Locate the cell with the specified text and output its (x, y) center coordinate. 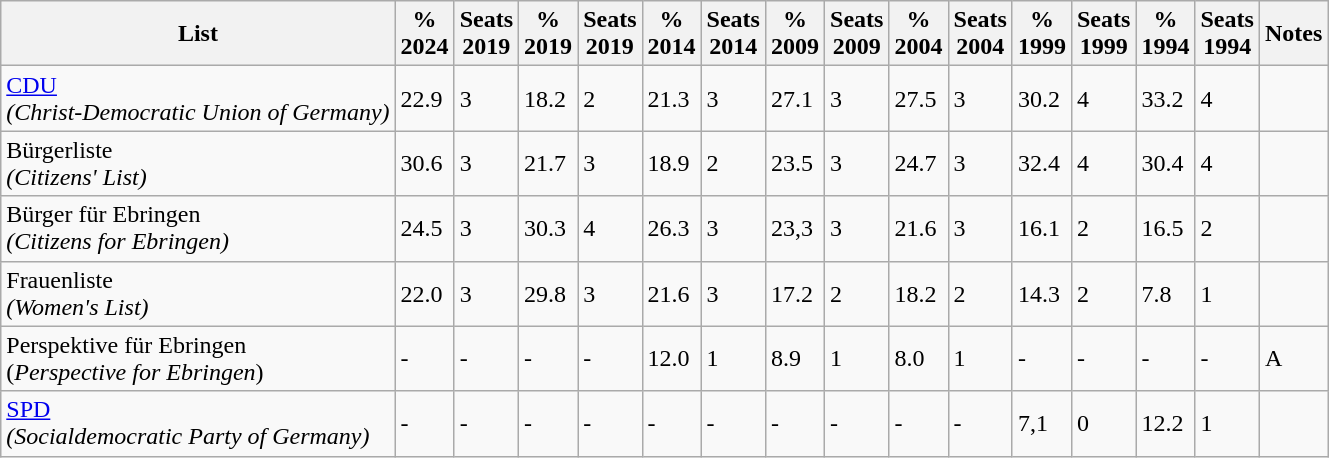
Frauenliste(Women's List) (198, 294)
Perspektive für Ebringen(Perspective for Ebringen) (198, 358)
%2024 (424, 34)
27.1 (794, 98)
12.0 (672, 358)
Bürgerliste(Citizens' List) (198, 164)
Bürger für Ebringen(Citizens for Ebringen) (198, 228)
%2014 (672, 34)
7.8 (1166, 294)
21.3 (672, 98)
0 (1103, 424)
22.0 (424, 294)
Seats1999 (1103, 34)
List (198, 34)
%1999 (1042, 34)
%1994 (1166, 34)
Seats2004 (980, 34)
26.3 (672, 228)
%2004 (918, 34)
A (1293, 358)
CDU(Christ-Democratic Union of Germany) (198, 98)
30.3 (548, 228)
33.2 (1166, 98)
21.7 (548, 164)
SPD(Socialdemocratic Party of Germany) (198, 424)
Seats2014 (733, 34)
27.5 (918, 98)
17.2 (794, 294)
30.4 (1166, 164)
16.1 (1042, 228)
32.4 (1042, 164)
12.2 (1166, 424)
Notes (1293, 34)
30.2 (1042, 98)
16.5 (1166, 228)
29.8 (548, 294)
22.9 (424, 98)
18.9 (672, 164)
14.3 (1042, 294)
7,1 (1042, 424)
%2019 (548, 34)
8.9 (794, 358)
30.6 (424, 164)
%2009 (794, 34)
Seats1994 (1227, 34)
Seats2009 (857, 34)
8.0 (918, 358)
24.7 (918, 164)
23.5 (794, 164)
23,3 (794, 228)
24.5 (424, 228)
